For the text-containing cell, return its midpoint in [x, y] coordinate format. 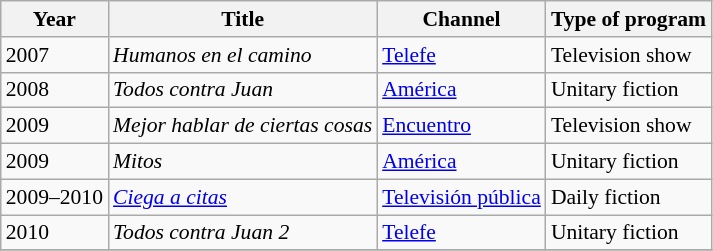
2007 [54, 55]
Type of program [628, 19]
Encuentro [462, 126]
Daily fiction [628, 197]
Channel [462, 19]
2010 [54, 233]
Title [242, 19]
2009–2010 [54, 197]
Mejor hablar de ciertas cosas [242, 126]
Humanos en el camino [242, 55]
Mitos [242, 162]
Todos contra Juan 2 [242, 233]
Ciega a citas [242, 197]
Year [54, 19]
2008 [54, 90]
Televisión pública [462, 197]
Todos contra Juan [242, 90]
